Find where the given text appears and provide that cell's center as (x, y) coordinate. 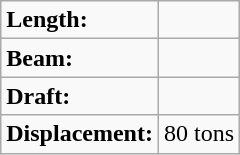
80 tons (198, 134)
Draft: (80, 96)
Beam: (80, 58)
Length: (80, 20)
Displacement: (80, 134)
